Return (X, Y) of the center of cell containing provided text 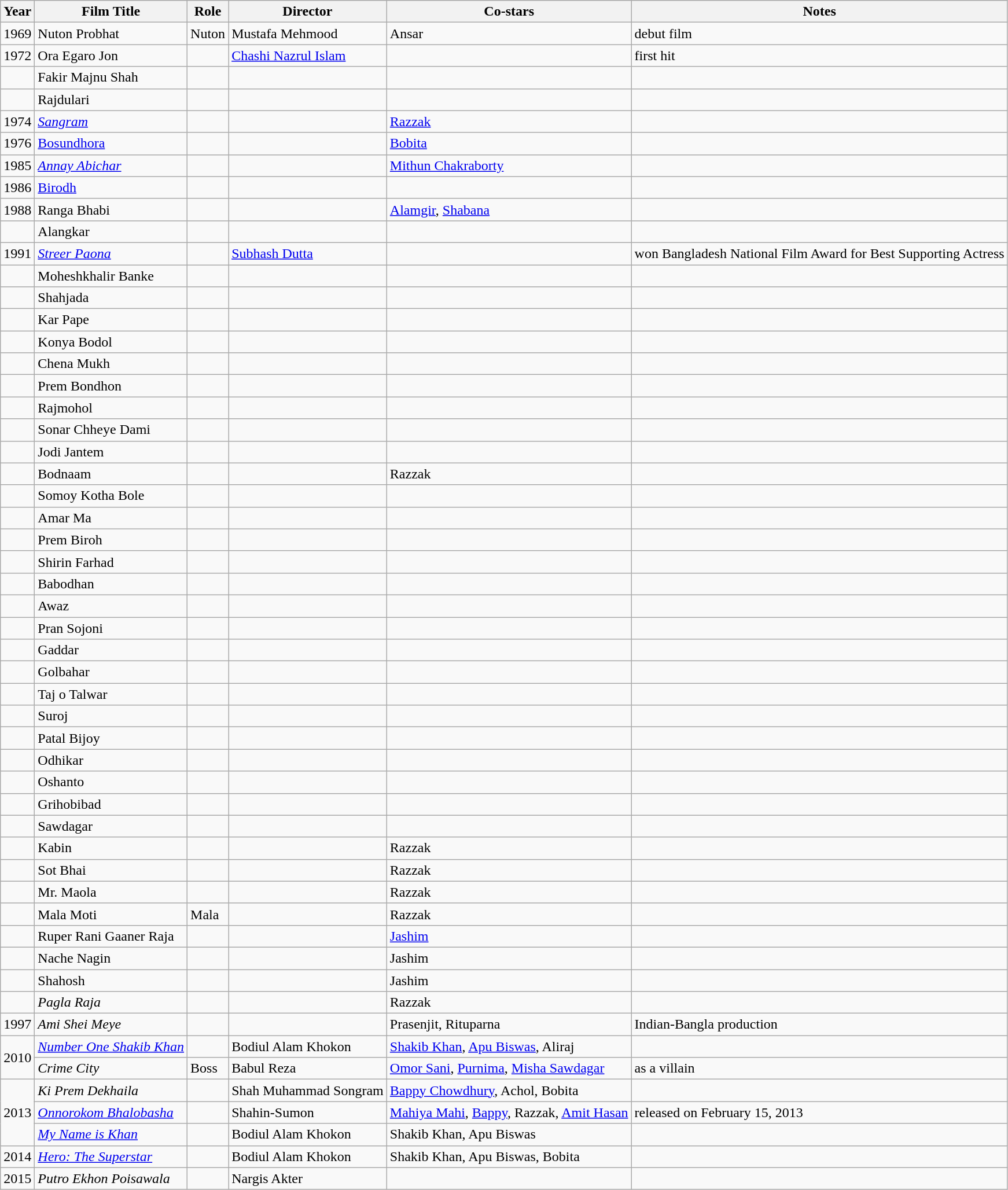
Bodnaam (111, 474)
Grihobibad (111, 804)
Shahosh (111, 981)
Awaz (111, 606)
Amar Ma (111, 518)
Odhikar (111, 760)
2010 (17, 1058)
Ansar (509, 34)
Boss (208, 1069)
2014 (17, 1156)
Prem Biroh (111, 540)
1976 (17, 143)
Chena Mukh (111, 364)
Mithun Chakraborty (509, 165)
Fakir Majnu Shah (111, 78)
Gaddar (111, 650)
Nargis Akter (308, 1178)
Chashi Nazrul Islam (308, 56)
Mahiya Mahi, Bappy, Razzak, Amit Hasan (509, 1112)
Streer Paona (111, 253)
Oshanto (111, 782)
Shakib Khan, Apu Biswas, Aliraj (509, 1047)
Pran Sojoni (111, 628)
Ora Egaro Jon (111, 56)
Somoy Kotha Bole (111, 496)
Mustafa Mehmood (308, 34)
1997 (17, 1025)
won Bangladesh National Film Award for Best Supporting Actress (819, 253)
Onnorokom Bhalobasha (111, 1112)
Kar Pape (111, 320)
Indian-Bangla production (819, 1025)
My Name is Khan (111, 1134)
Annay Abichar (111, 165)
Nache Nagin (111, 958)
Year (17, 12)
Sot Bhai (111, 870)
Konya Bodol (111, 342)
Co-stars (509, 12)
Bobita (509, 143)
Birodh (111, 187)
Mala Moti (111, 914)
Ami Shei Meye (111, 1025)
Crime City (111, 1069)
Nuton Probhat (111, 34)
Sonar Chheye Dami (111, 430)
Pagla Raja (111, 1003)
Mala (208, 914)
1969 (17, 34)
Ranga Bhabi (111, 209)
Shahjada (111, 298)
Ruper Rani Gaaner Raja (111, 936)
Alangkar (111, 231)
Suroj (111, 716)
2015 (17, 1178)
Prasenjit, Rituparna (509, 1025)
Rajdulari (111, 100)
Taj o Talwar (111, 694)
Putro Ekhon Poisawala (111, 1178)
Shakib Khan, Apu Biswas (509, 1134)
Role (208, 12)
1985 (17, 165)
Ki Prem Dekhaila (111, 1090)
Sangram (111, 121)
Shahin-Sumon (308, 1112)
Notes (819, 12)
1974 (17, 121)
Bappy Chowdhury, Achol, Bobita (509, 1090)
Hero: The Superstar (111, 1156)
Moheshkhalir Banke (111, 276)
Shah Muhammad Songram (308, 1090)
Film Title (111, 12)
Jodi Jantem (111, 452)
Rajmohol (111, 408)
Kabin (111, 848)
as a villain (819, 1069)
Number One Shakib Khan (111, 1047)
Nuton (208, 34)
debut film (819, 34)
Alamgir, Shabana (509, 209)
1991 (17, 253)
Babul Reza (308, 1069)
Babodhan (111, 584)
Bosundhora (111, 143)
Subhash Dutta (308, 253)
Golbahar (111, 672)
Shirin Farhad (111, 562)
1972 (17, 56)
2013 (17, 1112)
Omor Sani, Purnima, Misha Sawdagar (509, 1069)
Shakib Khan, Apu Biswas, Bobita (509, 1156)
first hit (819, 56)
1988 (17, 209)
Prem Bondhon (111, 386)
Mr. Maola (111, 892)
Director (308, 12)
Patal Bijoy (111, 738)
Sawdagar (111, 826)
1986 (17, 187)
released on February 15, 2013 (819, 1112)
